Capture the cell that displays the provided text and extract its (X, Y) central coordinate. 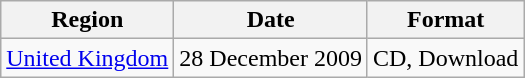
Date (271, 20)
Format (445, 20)
United Kingdom (88, 58)
28 December 2009 (271, 58)
CD, Download (445, 58)
Region (88, 20)
